Provide the [X, Y] coordinate of the cell's center where the given text is located.  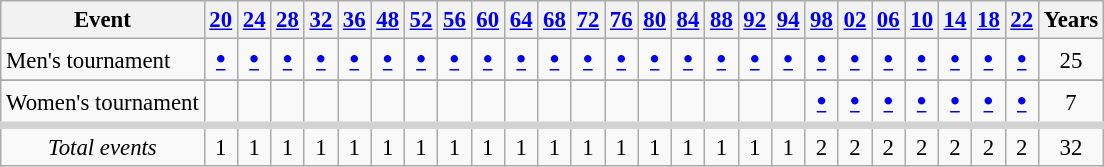
56 [454, 20]
Women's tournament [102, 104]
36 [354, 20]
64 [520, 20]
7 [1070, 104]
48 [388, 20]
94 [788, 20]
98 [822, 20]
Total events [102, 146]
28 [288, 20]
Event [102, 20]
Men's tournament [102, 60]
18 [988, 20]
68 [554, 20]
72 [588, 20]
88 [722, 20]
84 [688, 20]
25 [1070, 60]
22 [1022, 20]
06 [888, 20]
24 [254, 20]
10 [922, 20]
20 [220, 20]
14 [954, 20]
60 [488, 20]
Years [1070, 20]
92 [754, 20]
52 [420, 20]
76 [622, 20]
80 [654, 20]
02 [854, 20]
